Output the (X, Y) coordinate of the center of the cell containing the given text.  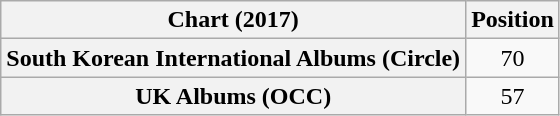
South Korean International Albums (Circle) (234, 58)
57 (513, 96)
Chart (2017) (234, 20)
70 (513, 58)
Position (513, 20)
UK Albums (OCC) (234, 96)
